Provide the (X, Y) coordinate of the cell's center where the given text is located.  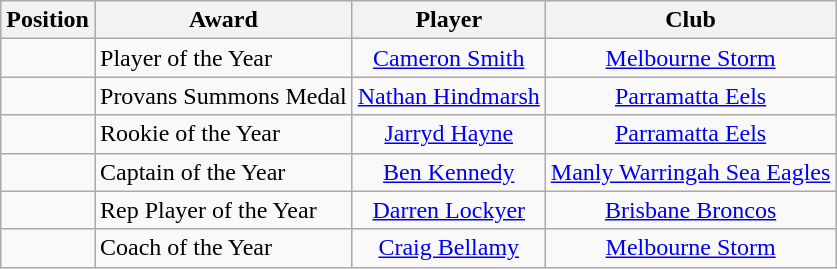
Craig Bellamy (448, 248)
Player (448, 20)
Club (690, 20)
Cameron Smith (448, 58)
Brisbane Broncos (690, 210)
Rookie of the Year (223, 134)
Captain of the Year (223, 172)
Ben Kennedy (448, 172)
Jarryd Hayne (448, 134)
Rep Player of the Year (223, 210)
Provans Summons Medal (223, 96)
Position (48, 20)
Player of the Year (223, 58)
Darren Lockyer (448, 210)
Award (223, 20)
Nathan Hindmarsh (448, 96)
Coach of the Year (223, 248)
Manly Warringah Sea Eagles (690, 172)
